Provide the [x, y] coordinate of the cell's center where the given text is located.  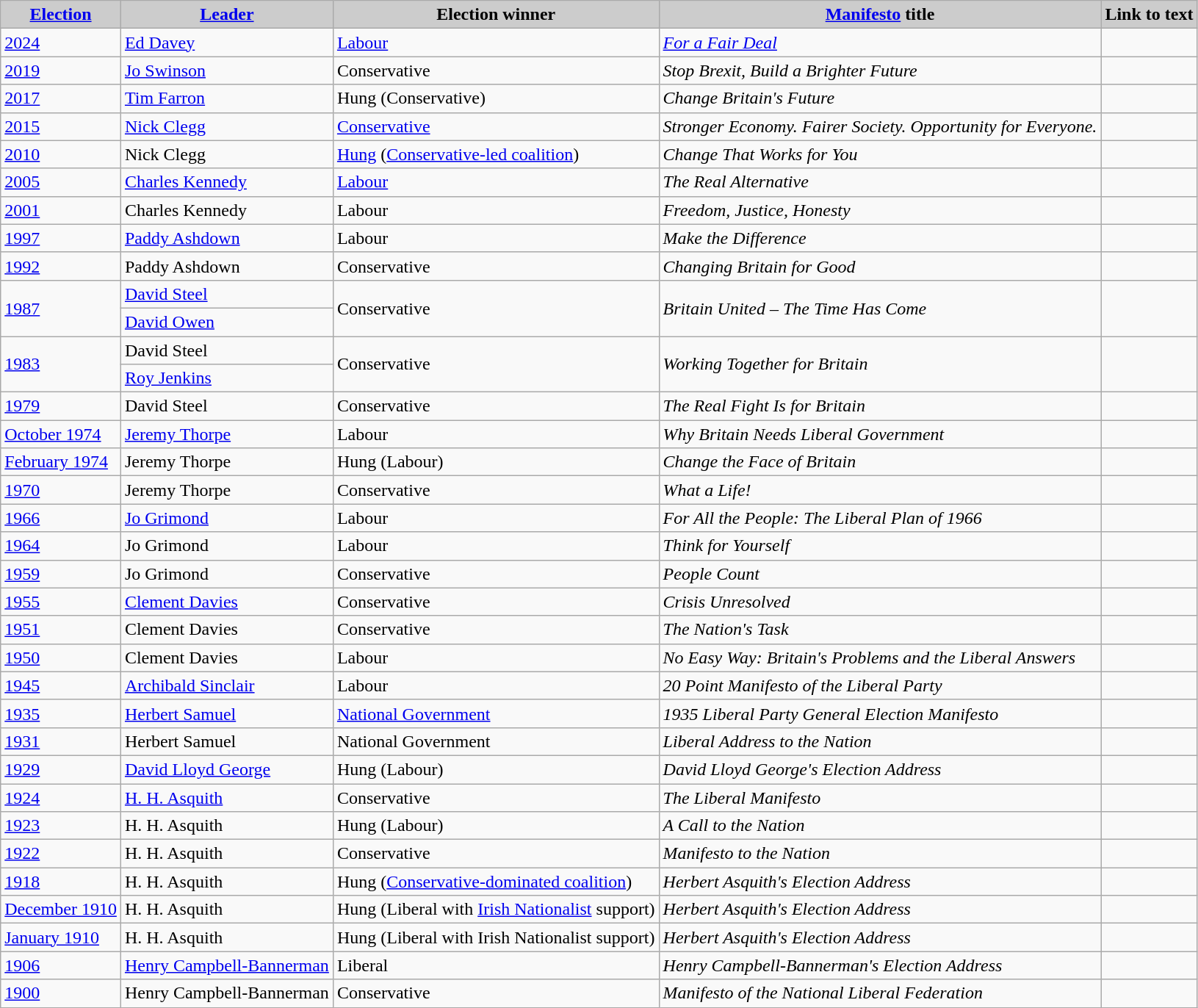
1923 [61, 826]
1935 Liberal Party General Election Manifesto [880, 713]
Stop Brexit, Build a Brighter Future [880, 71]
2005 [61, 182]
1966 [61, 518]
October 1974 [61, 434]
David Owen [226, 322]
Leader [226, 15]
Freedom, Justice, Honesty [880, 210]
No Easy Way: Britain's Problems and the Liberal Answers [880, 658]
Changing Britain for Good [880, 266]
Stronger Economy. Fairer Society. Opportunity for Everyone. [880, 126]
A Call to the Nation [880, 826]
1945 [61, 685]
For All the People: The Liberal Plan of 1966 [880, 518]
For a Fair Deal [880, 43]
Roy Jenkins [226, 378]
The Liberal Manifesto [880, 797]
Hung (Conservative-led coalition) [496, 154]
2010 [61, 154]
People Count [880, 574]
Manifesto title [880, 15]
Why Britain Needs Liberal Government [880, 434]
David Lloyd George [226, 769]
Henry Campbell-Bannerman's Election Address [880, 965]
1900 [61, 993]
The Real Alternative [880, 182]
Make the Difference [880, 238]
Think for Yourself [880, 546]
January 1910 [61, 937]
Tim Farron [226, 98]
Liberal Address to the Nation [880, 741]
1951 [61, 630]
Change the Face of Britain [880, 462]
2015 [61, 126]
Hung (Conservative) [496, 98]
1997 [61, 238]
1922 [61, 854]
Ed Davey [226, 43]
Change Britain's Future [880, 98]
Working Together for Britain [880, 364]
1987 [61, 308]
1959 [61, 574]
Crisis Unresolved [880, 602]
1950 [61, 658]
1924 [61, 797]
December 1910 [61, 910]
Manifesto to the Nation [880, 854]
Britain United – The Time Has Come [880, 308]
February 1974 [61, 462]
Election [61, 15]
Link to text [1149, 15]
1929 [61, 769]
Election winner [496, 15]
The Nation's Task [880, 630]
2017 [61, 98]
Jo Swinson [226, 71]
1955 [61, 602]
Liberal [496, 965]
Change That Works for You [880, 154]
2001 [61, 210]
The Real Fight Is for Britain [880, 406]
1964 [61, 546]
1918 [61, 882]
1906 [61, 965]
1935 [61, 713]
1979 [61, 406]
David Lloyd George's Election Address [880, 769]
2019 [61, 71]
Manifesto of the National Liberal Federation [880, 993]
1983 [61, 364]
20 Point Manifesto of the Liberal Party [880, 685]
1992 [61, 266]
2024 [61, 43]
Archibald Sinclair [226, 685]
1970 [61, 490]
Hung (Conservative-dominated coalition) [496, 882]
1931 [61, 741]
What a Life! [880, 490]
